Scan for the cell matching the given text and deliver its (X, Y) coordinate at center. 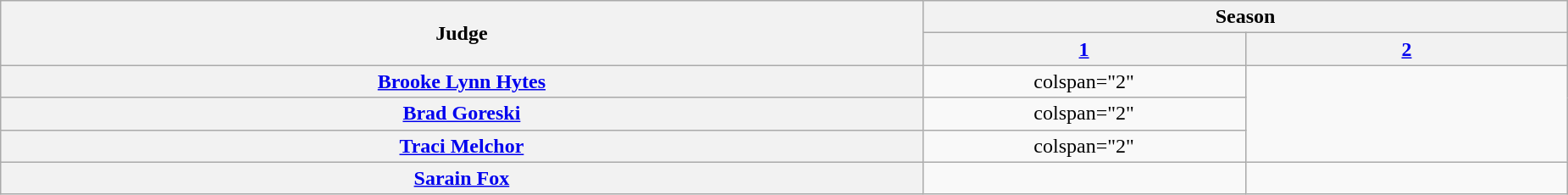
Season (1245, 17)
2 (1406, 49)
Judge (462, 33)
Sarain Fox (462, 178)
Brad Goreski (462, 114)
1 (1084, 49)
Brooke Lynn Hytes (462, 81)
Traci Melchor (462, 146)
